Pinpoint the cell where the given text exists, returning its (X, Y) midpoint coordinate. 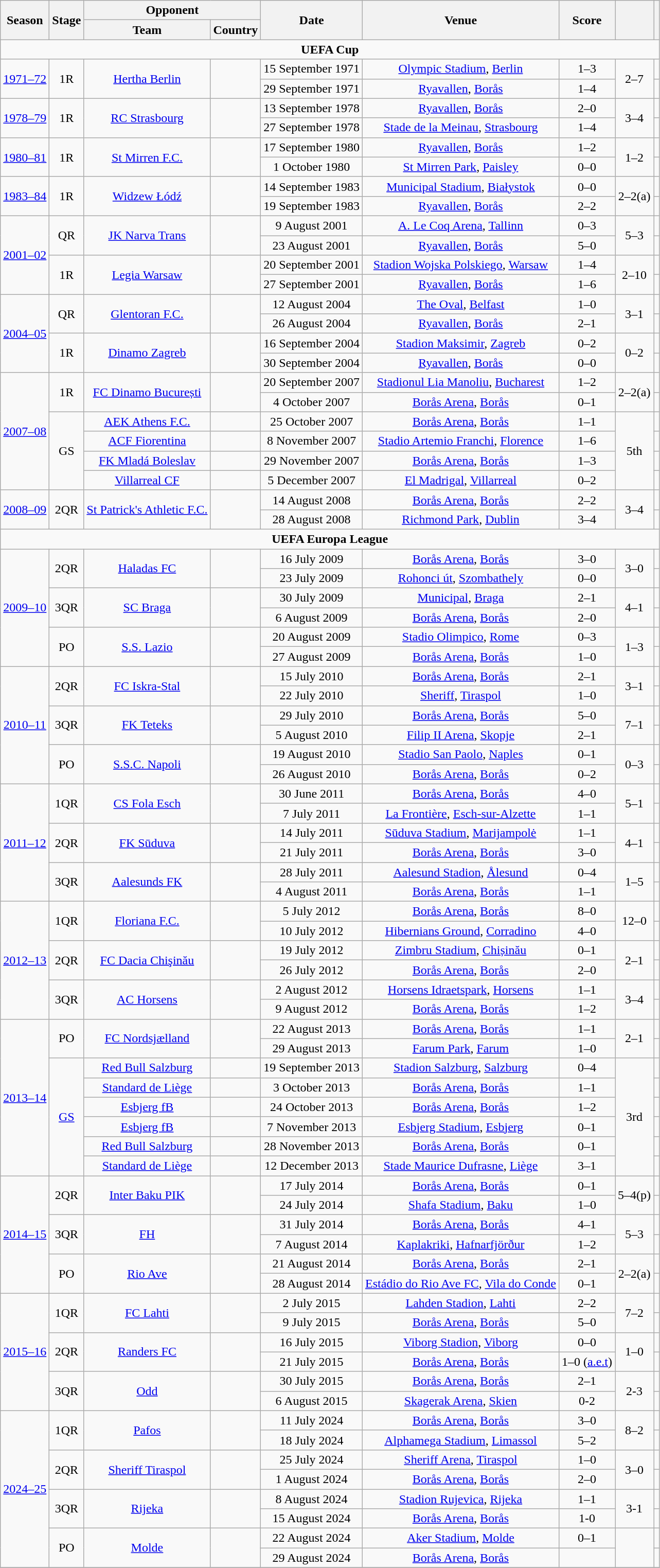
Haladas FC (147, 568)
SC Braga (147, 608)
Aalesund Stadion, Ålesund (460, 872)
20 August 2009 (312, 637)
Odd (147, 1391)
8–0 (587, 911)
Horsens Idraetspark, Horsens (460, 990)
4 October 2007 (312, 402)
30 July 2015 (312, 1381)
22 August 2024 (312, 1538)
15 September 1971 (312, 69)
4 August 2011 (312, 892)
5 December 2007 (312, 480)
Zimbru Stadium, Chișinău (460, 950)
St Patrick's Athletic F.C. (147, 509)
19 August 2010 (312, 754)
16 September 2004 (312, 343)
7–1 (635, 725)
19 September 1983 (312, 206)
31 July 2014 (312, 1225)
Season (25, 20)
Molde (147, 1548)
2-3 (635, 1391)
13 September 1978 (312, 108)
Widzew Łódź (147, 196)
Dinamo Zagreb (147, 353)
30 June 2011 (312, 794)
Esbjerg Stadium, Esbjerg (460, 1126)
5–4(p) (635, 1195)
20 September 2007 (312, 382)
5th (635, 451)
12 December 2013 (312, 1166)
FK Sūduva (147, 842)
2010–11 (25, 725)
Hibernians Ground, Corradino (460, 931)
The Oval, Belfast (460, 304)
3 October 2013 (312, 1087)
FC Dacia Chişinău (147, 960)
22 July 2010 (312, 696)
2008–09 (25, 509)
14 July 2011 (312, 833)
Kaplakriki, Hafnarfjörður (460, 1244)
27 September 2001 (312, 285)
29 August 2013 (312, 1048)
21 July 2015 (312, 1362)
Stadion Wojska Polskiego, Warsaw (460, 265)
Hertha Berlin (147, 79)
Randers FC (147, 1352)
Sheriff Arena, Tiraspol (460, 1459)
18 July 2024 (312, 1440)
2012–13 (25, 960)
Legia Warsaw (147, 275)
FC Lahti (147, 1313)
12–0 (635, 921)
7 November 2013 (312, 1126)
Stadionul Lia Manoliu, Bucharest (460, 382)
2013–14 (25, 1097)
30 September 2004 (312, 363)
FC Nordsjælland (147, 1038)
Alphamega Stadium, Limassol (460, 1440)
22 August 2013 (312, 1029)
3-1 (635, 1509)
1–0 (a.e.t) (587, 1362)
2004–05 (25, 333)
Score (587, 20)
Stadio Olimpico, Rome (460, 637)
28 August 2014 (312, 1283)
5–1 (635, 803)
St Mirren F.C. (147, 157)
1983–84 (25, 196)
Stadio San Paolo, Naples (460, 754)
2024–25 (25, 1489)
A. Le Coq Arena, Tallinn (460, 225)
Municipal Stadium, Białystok (460, 186)
1 October 1980 (312, 167)
UEFA Europa League (330, 539)
7 July 2011 (312, 813)
12 August 2004 (312, 304)
23 July 2009 (312, 578)
Opponent (172, 10)
CS Fola Esch (147, 803)
Stadion Maksimir, Zagreb (460, 343)
AC Horsens (147, 999)
Pafos (147, 1430)
21 July 2011 (312, 852)
1-0 (587, 1519)
Municipal, Braga (460, 598)
5–2 (587, 1440)
UEFA Cup (330, 49)
Villarreal CF (147, 480)
0-2 (587, 1401)
Rijeka (147, 1509)
Sūduva Stadium, Marijampolė (460, 833)
29 November 2007 (312, 461)
2–10 (635, 275)
27 August 2009 (312, 657)
Sheriff, Tiraspol (460, 696)
9 July 2015 (312, 1323)
Rohonci út, Szombathely (460, 578)
FC Iskra-Stal (147, 686)
Team (147, 30)
Country (236, 30)
2009–10 (25, 607)
2 July 2015 (312, 1303)
15 July 2010 (312, 676)
Richmond Park, Dublin (460, 519)
6 August 2009 (312, 618)
2–7 (635, 79)
Viborg Stadion, Viborg (460, 1342)
FC Dinamo București (147, 392)
26 July 2012 (312, 970)
Glentoran F.C. (147, 314)
24 July 2014 (312, 1205)
Aker Stadium, Molde (460, 1538)
5 August 2010 (312, 735)
1980–81 (25, 157)
24 October 2013 (312, 1107)
2007–08 (25, 431)
7 August 2014 (312, 1244)
21 August 2014 (312, 1264)
FK Mladá Boleslav (147, 461)
8–2 (635, 1430)
6 August 2015 (312, 1401)
St Mirren Park, Paisley (460, 167)
17 July 2014 (312, 1185)
JK Narva Trans (147, 235)
ACF Fiorentina (147, 441)
Venue (460, 20)
Stade Maurice Dufrasne, Liège (460, 1166)
14 August 2008 (312, 500)
El Madrigal, Villarreal (460, 480)
Stadion Rujevica, Rijeka (460, 1499)
29 August 2024 (312, 1558)
23 August 2001 (312, 245)
2015–16 (25, 1352)
26 August 2010 (312, 774)
20 September 2001 (312, 265)
La Frontière, Esch-sur-Alzette (460, 813)
Shafa Stadium, Baku (460, 1205)
FH (147, 1235)
Floriana F.C. (147, 921)
Stade de la Meinau, Strasbourg (460, 128)
Olympic Stadium, Berlin (460, 69)
Stadion Salzburg, Salzburg (460, 1068)
Stadio Artemio Franchi, Florence (460, 441)
16 July 2009 (312, 558)
8 August 2024 (312, 1499)
29 September 1971 (312, 89)
5 July 2012 (312, 911)
3rd (635, 1117)
2014–15 (25, 1234)
25 July 2024 (312, 1459)
9 August 2012 (312, 1009)
Stage (67, 20)
FK Teteks (147, 725)
19 September 2013 (312, 1068)
7–2 (635, 1313)
19 July 2012 (312, 950)
Inter Baku PIK (147, 1195)
Date (312, 20)
28 July 2011 (312, 872)
9 August 2001 (312, 225)
Lahden Stadion, Lahti (460, 1303)
RC Strasbourg (147, 118)
1 August 2024 (312, 1479)
2001–02 (25, 255)
17 September 1980 (312, 147)
Estádio do Rio Ave FC, Vila do Conde (460, 1283)
Sheriff Tiraspol (147, 1469)
30 July 2009 (312, 598)
2011–12 (25, 842)
2 August 2012 (312, 990)
Skagerak Arena, Skien (460, 1401)
Filip II Arena, Skopje (460, 735)
28 November 2013 (312, 1146)
16 July 2015 (312, 1342)
S.S. Lazio (147, 647)
S.S.C. Napoli (147, 764)
25 October 2007 (312, 421)
Farum Park, Farum (460, 1048)
29 July 2010 (312, 715)
10 July 2012 (312, 931)
AEK Athens F.C. (147, 421)
1978–79 (25, 118)
28 August 2008 (312, 519)
1–5 (635, 882)
26 August 2004 (312, 324)
14 September 1983 (312, 186)
Aalesunds FK (147, 882)
8 November 2007 (312, 441)
Rio Ave (147, 1274)
11 July 2024 (312, 1420)
27 September 1978 (312, 128)
1971–72 (25, 79)
15 August 2024 (312, 1519)
